Output the (X, Y) coordinate of the center of the cell containing the given text.  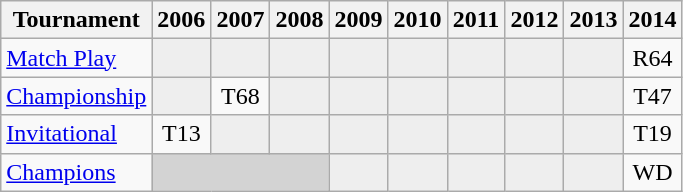
T47 (652, 96)
R64 (652, 58)
2013 (594, 20)
2007 (240, 20)
Championship (76, 96)
Invitational (76, 134)
2009 (358, 20)
T19 (652, 134)
2011 (476, 20)
2010 (418, 20)
2012 (534, 20)
Tournament (76, 20)
Match Play (76, 58)
T68 (240, 96)
2014 (652, 20)
T13 (182, 134)
2006 (182, 20)
Champions (76, 172)
WD (652, 172)
2008 (300, 20)
